Scan for the cell matching the given text and deliver its [x, y] coordinate at center. 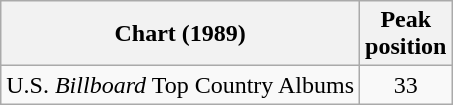
U.S. Billboard Top Country Albums [180, 85]
33 [406, 85]
Peakposition [406, 34]
Chart (1989) [180, 34]
